Return the [x, y] coordinate for the center point of the cell that contains the specified text.  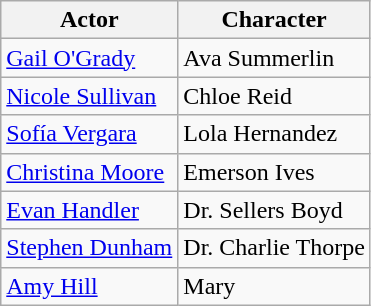
Amy Hill [90, 286]
Character [274, 20]
Gail O'Grady [90, 58]
Chloe Reid [274, 96]
Ava Summerlin [274, 58]
Evan Handler [90, 210]
Mary [274, 286]
Dr. Charlie Thorpe [274, 248]
Stephen Dunham [90, 248]
Lola Hernandez [274, 134]
Emerson Ives [274, 172]
Dr. Sellers Boyd [274, 210]
Christina Moore [90, 172]
Actor [90, 20]
Sofía Vergara [90, 134]
Nicole Sullivan [90, 96]
